Locate the cell with the specified text and output its (x, y) center coordinate. 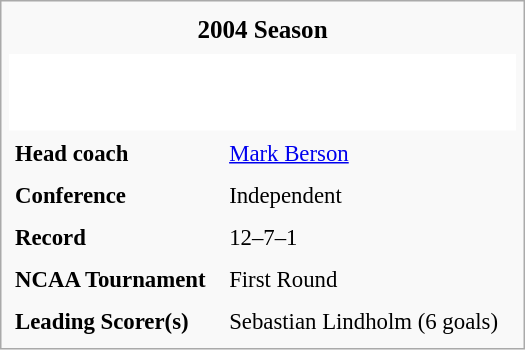
Head coach (114, 154)
Mark Berson (370, 154)
First Round (370, 280)
12–7–1 (370, 238)
NCAA Tournament (114, 280)
Sebastian Lindholm (6 goals) (370, 322)
2004 Season (262, 30)
Record (114, 238)
Conference (114, 196)
Leading Scorer(s) (114, 322)
Independent (370, 196)
